Capture the cell that displays the provided text and extract its (X, Y) central coordinate. 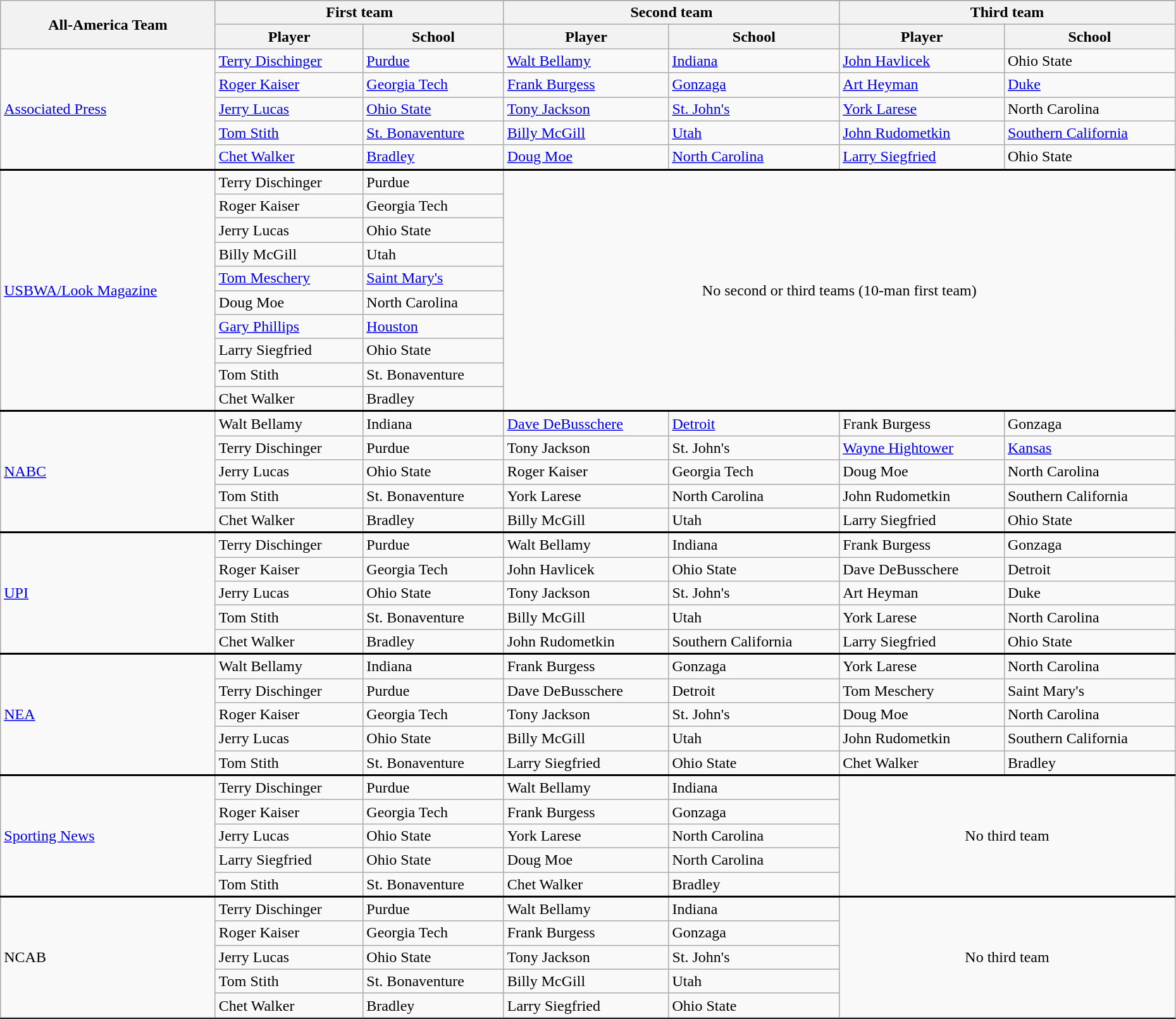
USBWA/Look Magazine (108, 290)
NABC (108, 472)
Second team (672, 13)
Houston (433, 326)
Wayne Hightower (922, 448)
No second or third teams (10-man first team) (839, 290)
Associated Press (108, 109)
Sporting News (108, 836)
Gary Phillips (289, 326)
First team (359, 13)
NCAB (108, 957)
All-America Team (108, 25)
NEA (108, 715)
Kansas (1089, 448)
UPI (108, 593)
Third team (1007, 13)
